Determine the [x, y] coordinate at the center of the cell enclosing the given text.  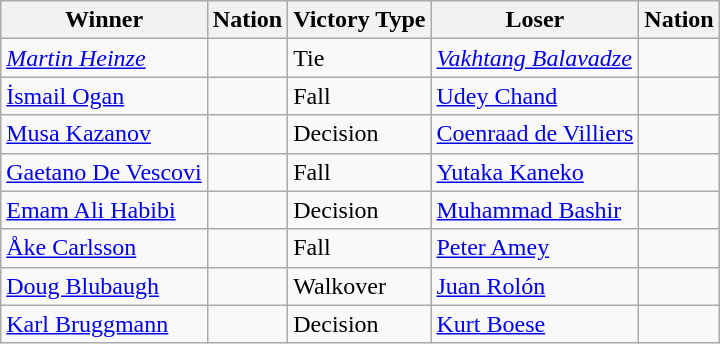
Musa Kazanov [104, 134]
Loser [535, 20]
Emam Ali Habibi [104, 210]
Åke Carlsson [104, 248]
Doug Blubaugh [104, 286]
Vakhtang Balavadze [535, 58]
Walkover [360, 286]
Martin Heinze [104, 58]
Kurt Boese [535, 324]
Peter Amey [535, 248]
Tie [360, 58]
Coenraad de Villiers [535, 134]
Juan Rolón [535, 286]
İsmail Ogan [104, 96]
Gaetano De Vescovi [104, 172]
Yutaka Kaneko [535, 172]
Muhammad Bashir [535, 210]
Winner [104, 20]
Udey Chand [535, 96]
Karl Bruggmann [104, 324]
Victory Type [360, 20]
